Extract the (x, y) coordinate from the center of the cell holding the provided text.  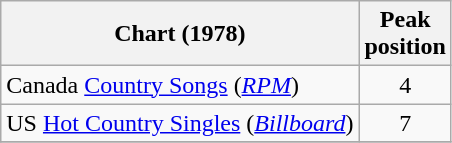
Canada Country Songs (RPM) (180, 85)
Peakposition (405, 34)
US Hot Country Singles (Billboard) (180, 123)
Chart (1978) (180, 34)
7 (405, 123)
4 (405, 85)
